Output the [X, Y] coordinate of the center of the cell containing the given text.  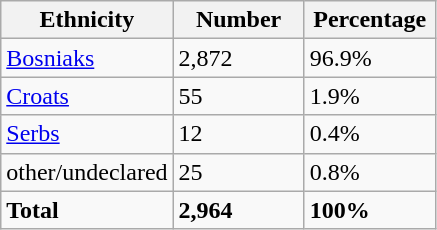
Serbs [87, 134]
2,964 [238, 210]
25 [238, 172]
2,872 [238, 58]
96.9% [370, 58]
12 [238, 134]
Number [238, 20]
1.9% [370, 96]
0.4% [370, 134]
Percentage [370, 20]
Total [87, 210]
Bosniaks [87, 58]
other/undeclared [87, 172]
55 [238, 96]
Croats [87, 96]
100% [370, 210]
Ethnicity [87, 20]
0.8% [370, 172]
